From the cell containing the given text, extract its center point as [x, y] coordinate. 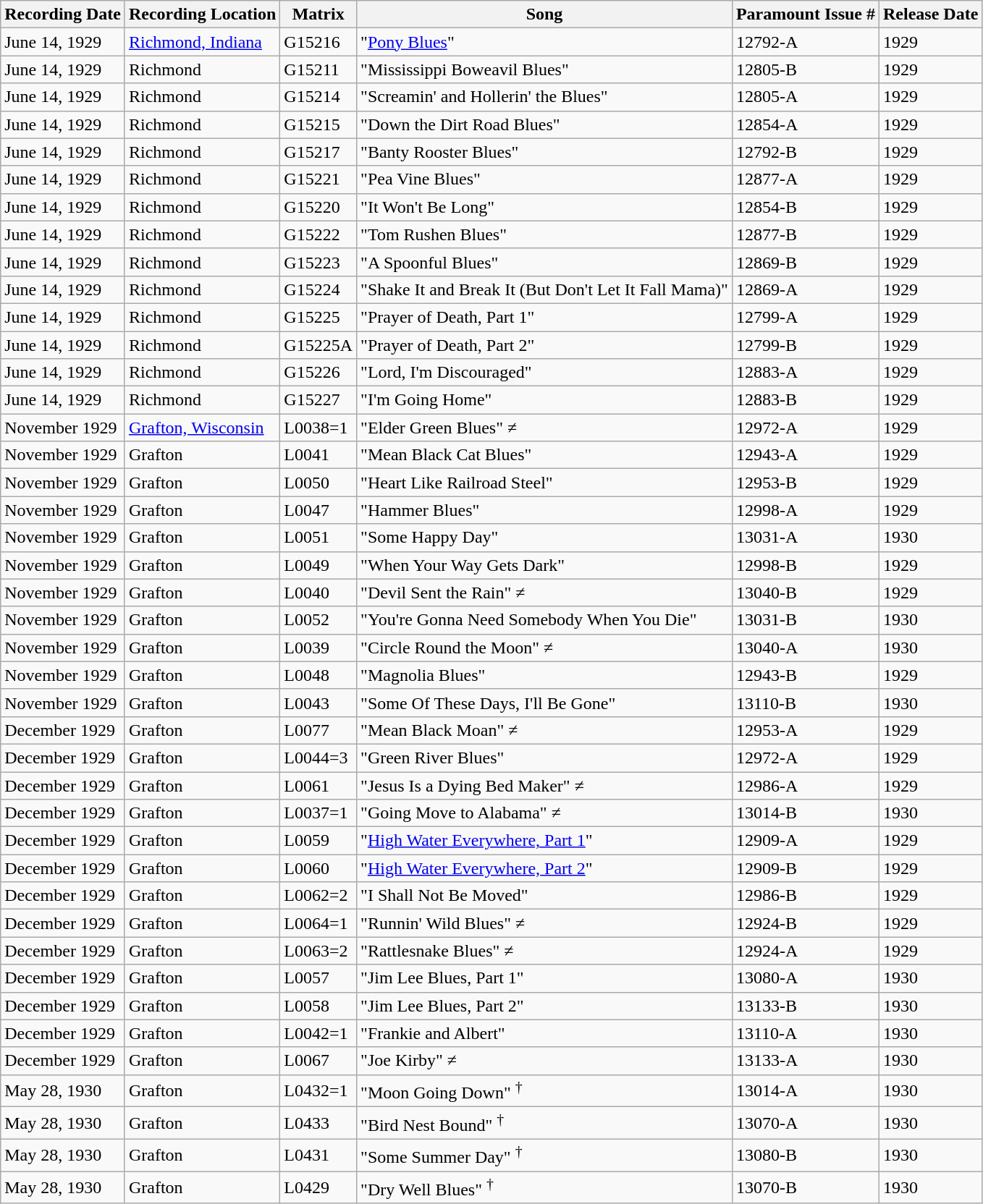
L0037=1 [318, 813]
"Jim Lee Blues, Part 1" [544, 978]
12986-A [805, 785]
G15224 [318, 289]
G15220 [318, 207]
12869-B [805, 262]
L0059 [318, 841]
Recording Date [63, 14]
12909-B [805, 868]
12792-B [805, 152]
"Mississippi Boweavil Blues" [544, 69]
L0061 [318, 785]
"I Shall Not Be Moved" [544, 896]
"It Won't Be Long" [544, 207]
13110-B [805, 703]
G15227 [318, 400]
13110-A [805, 1033]
"A Spoonful Blues" [544, 262]
Grafton, Wisconsin [202, 428]
12998-B [805, 565]
"Prayer of Death, Part 2" [544, 345]
"Some Happy Day" [544, 538]
12877-B [805, 234]
L0041 [318, 455]
"High Water Everywhere, Part 1" [544, 841]
L0057 [318, 978]
"Elder Green Blues" ≠ [544, 428]
G15216 [318, 42]
G15221 [318, 179]
Song [544, 14]
13040-A [805, 648]
12943-B [805, 675]
"Mean Black Cat Blues" [544, 455]
12883-A [805, 373]
L0431 [318, 1155]
"Shake It and Break It (But Don't Let It Fall Mama)" [544, 289]
"Bird Nest Bound" † [544, 1123]
13080-B [805, 1155]
"Some Summer Day" † [544, 1155]
"Heart Like Railroad Steel" [544, 483]
L0038=1 [318, 428]
"Joe Kirby" ≠ [544, 1061]
L0042=1 [318, 1033]
"Mean Black Moan" ≠ [544, 730]
L0060 [318, 868]
13133-A [805, 1061]
L0063=2 [318, 951]
L0051 [318, 538]
"Pony Blues" [544, 42]
"Moon Going Down" † [544, 1091]
"High Water Everywhere, Part 2" [544, 868]
12953-B [805, 483]
L0432=1 [318, 1091]
"Hammer Blues" [544, 510]
13031-B [805, 620]
"When Your Way Gets Dark" [544, 565]
G15222 [318, 234]
L0062=2 [318, 896]
"Pea Vine Blues" [544, 179]
12909-A [805, 841]
"Runnin' Wild Blues" ≠ [544, 923]
13014-B [805, 813]
12805-A [805, 97]
13070-B [805, 1188]
G15215 [318, 124]
12877-A [805, 179]
13031-A [805, 538]
12799-B [805, 345]
"Some Of These Days, I'll Be Gone" [544, 703]
12792-A [805, 42]
"Prayer of Death, Part 1" [544, 317]
L0064=1 [318, 923]
12854-B [805, 207]
12998-A [805, 510]
12953-A [805, 730]
Recording Location [202, 14]
"You're Gonna Need Somebody When You Die" [544, 620]
13070-A [805, 1123]
13080-A [805, 978]
G15211 [318, 69]
Release Date [931, 14]
L0067 [318, 1061]
Richmond, Indiana [202, 42]
12943-A [805, 455]
L0048 [318, 675]
"Magnolia Blues" [544, 675]
L0043 [318, 703]
12924-A [805, 951]
"Frankie and Albert" [544, 1033]
G15226 [318, 373]
L0052 [318, 620]
12924-B [805, 923]
"Devil Sent the Rain" ≠ [544, 593]
G15217 [318, 152]
12854-A [805, 124]
"Jim Lee Blues, Part 2" [544, 1006]
"Dry Well Blues" † [544, 1188]
L0039 [318, 648]
12883-B [805, 400]
12799-A [805, 317]
"Screamin' and Hollerin' the Blues" [544, 97]
13014-A [805, 1091]
G15214 [318, 97]
L0044=3 [318, 758]
L0040 [318, 593]
Matrix [318, 14]
L0049 [318, 565]
"Jesus Is a Dying Bed Maker" ≠ [544, 785]
Paramount Issue # [805, 14]
L0433 [318, 1123]
"I'm Going Home" [544, 400]
L0077 [318, 730]
"Lord, I'm Discouraged" [544, 373]
"Going Move to Alabama" ≠ [544, 813]
12986-B [805, 896]
L0050 [318, 483]
L0058 [318, 1006]
"Tom Rushen Blues" [544, 234]
L0047 [318, 510]
12869-A [805, 289]
G15225 [318, 317]
13133-B [805, 1006]
"Rattlesnake Blues" ≠ [544, 951]
12805-B [805, 69]
"Banty Rooster Blues" [544, 152]
13040-B [805, 593]
G15225A [318, 345]
L0429 [318, 1188]
"Green River Blues" [544, 758]
"Down the Dirt Road Blues" [544, 124]
"Circle Round the Moon" ≠ [544, 648]
G15223 [318, 262]
